Return (x, y) of the center of cell containing provided text 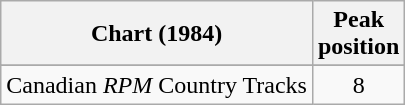
8 (358, 85)
Chart (1984) (157, 34)
Canadian RPM Country Tracks (157, 85)
Peakposition (358, 34)
